Identify which cell holds the provided text, then report its [X, Y] central coordinate. 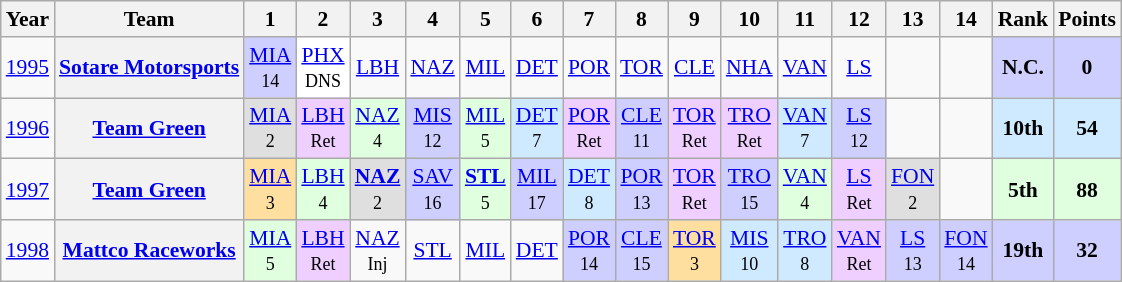
FON14 [966, 250]
VAN [805, 68]
STL5 [486, 190]
6 [537, 19]
Mattco Raceworks [149, 250]
NAZ4 [378, 128]
NAZ2 [378, 190]
LS12 [859, 128]
MIA3 [270, 190]
PHXDNS [322, 68]
POR13 [642, 190]
12 [859, 19]
7 [589, 19]
54 [1087, 128]
TRO15 [750, 190]
PORRet [589, 128]
8 [642, 19]
VANRet [859, 250]
MIS10 [750, 250]
MIS12 [432, 128]
1996 [28, 128]
MIL5 [486, 128]
LSRet [859, 190]
POR14 [589, 250]
10 [750, 19]
9 [694, 19]
TRO8 [805, 250]
5th [1024, 190]
TRORet [750, 128]
CLE11 [642, 128]
MIL17 [537, 190]
STL [432, 250]
1998 [28, 250]
11 [805, 19]
CLE15 [642, 250]
2 [322, 19]
1997 [28, 190]
N.C. [1024, 68]
LBH4 [322, 190]
1995 [28, 68]
NAZInj [378, 250]
TOR3 [694, 250]
32 [1087, 250]
LBH [378, 68]
LS13 [912, 250]
TOR [642, 68]
Team [149, 19]
MIA2 [270, 128]
DET8 [589, 190]
0 [1087, 68]
LS [859, 68]
Points [1087, 19]
MIA14 [270, 68]
5 [486, 19]
Sotare Motorsports [149, 68]
10th [1024, 128]
19th [1024, 250]
88 [1087, 190]
POR [589, 68]
NHA [750, 68]
CLE [694, 68]
VAN4 [805, 190]
NAZ [432, 68]
SAV16 [432, 190]
13 [912, 19]
3 [378, 19]
Year [28, 19]
4 [432, 19]
MIA5 [270, 250]
VAN7 [805, 128]
1 [270, 19]
Rank [1024, 19]
DET7 [537, 128]
FON2 [912, 190]
14 [966, 19]
